Locate the cell with the specified text and output its [x, y] center coordinate. 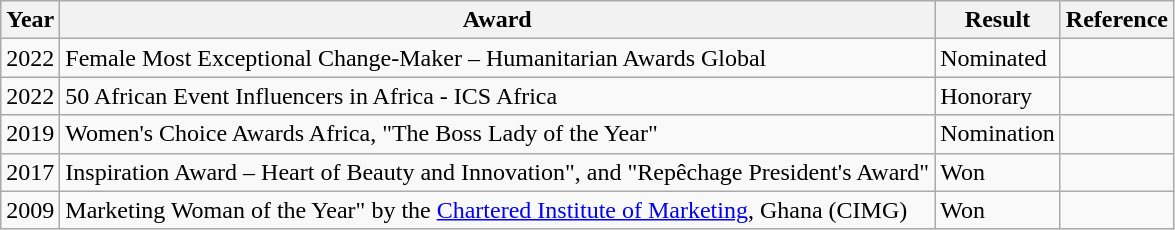
Year [30, 20]
Result [998, 20]
Inspiration Award – Heart of Beauty and Innovation", and "Repêchage President's Award" [498, 172]
2017 [30, 172]
Award [498, 20]
50 African Event Influencers in Africa - ICS Africa [498, 96]
Marketing Woman of the Year" by the Chartered Institute of Marketing, Ghana (CIMG) [498, 210]
Reference [1116, 20]
Honorary [998, 96]
Nomination [998, 134]
2009 [30, 210]
Women's Choice Awards Africa, "The Boss Lady of the Year" [498, 134]
Nominated [998, 58]
Female Most Exceptional Change-Maker – Humanitarian Awards Global [498, 58]
2019 [30, 134]
